Capture the cell that displays the provided text and extract its (x, y) central coordinate. 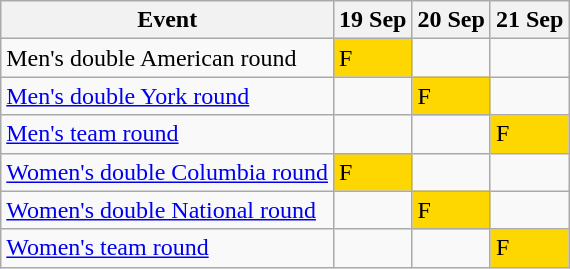
20 Sep (451, 20)
Men's double American round (168, 58)
Women's double National round (168, 210)
21 Sep (529, 20)
Women's team round (168, 248)
Men's double York round (168, 96)
Event (168, 20)
Men's team round (168, 134)
19 Sep (373, 20)
Women's double Columbia round (168, 172)
